Return (X, Y) of the center of cell containing provided text 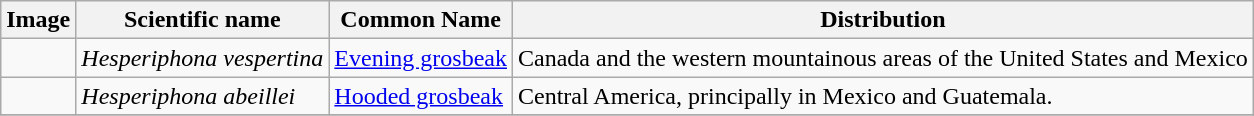
Distribution (884, 20)
Scientific name (202, 20)
Common Name (421, 20)
Hesperiphona vespertina (202, 58)
Evening grosbeak (421, 58)
Hooded grosbeak (421, 96)
Hesperiphona abeillei (202, 96)
Central America, principally in Mexico and Guatemala. (884, 96)
Canada and the western mountainous areas of the United States and Mexico (884, 58)
Image (38, 20)
